Extract the (X, Y) coordinate from the center of the cell holding the provided text.  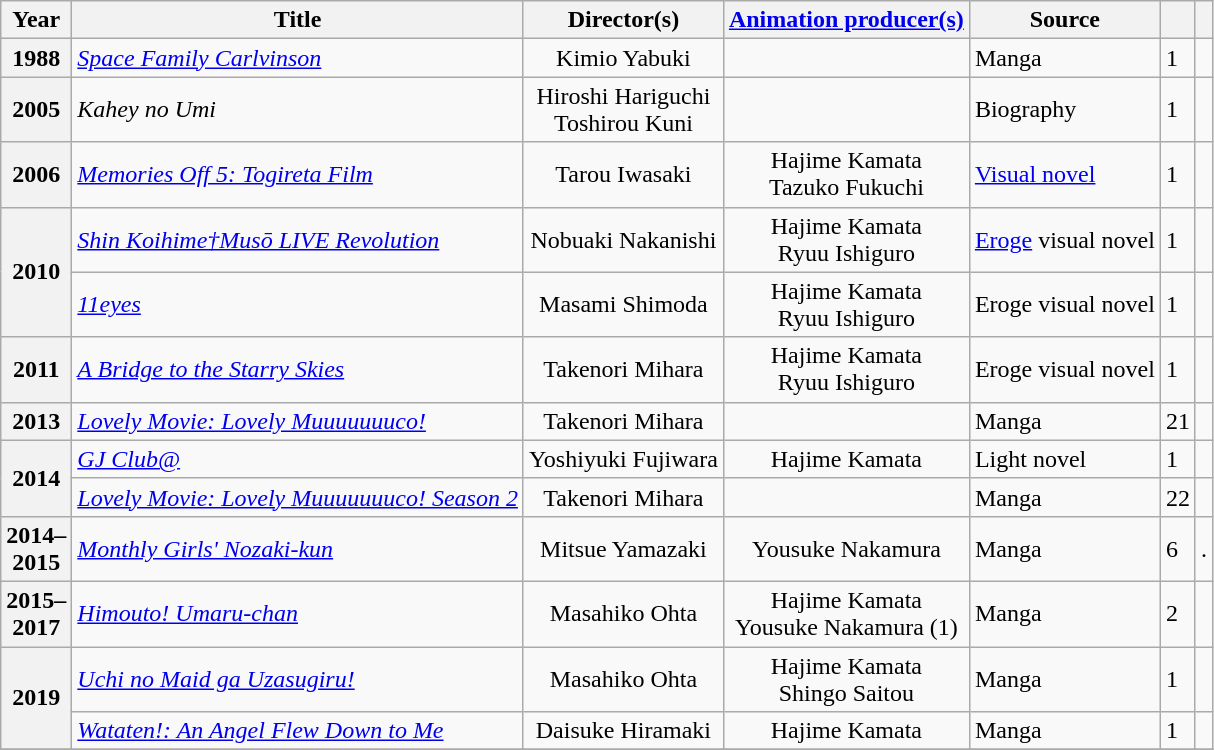
Yoshiyuki Fujiwara (623, 459)
A Bridge to the Starry Skies (298, 370)
Hajime KamataTazuko Fukuchi (846, 174)
1988 (36, 58)
Space Family Carlvinson (298, 58)
Title (298, 20)
2010 (36, 272)
11eyes (298, 304)
Uchi no Maid ga Uzasugiru! (298, 678)
Masami Shimoda (623, 304)
2014–2015 (36, 548)
Biography (1064, 110)
Animation producer(s) (846, 20)
Hajime KamataShingo Saitou (846, 678)
Yousuke Nakamura (846, 548)
Visual novel (1064, 174)
Director(s) (623, 20)
2 (1178, 614)
2011 (36, 370)
2013 (36, 421)
Kimio Yabuki (623, 58)
2019 (36, 698)
Daisuke Hiramaki (623, 731)
Kahey no Umi (298, 110)
Light novel (1064, 459)
22 (1178, 497)
Year (36, 20)
Shin Koihime†Musō LIVE Revolution (298, 240)
Lovely Movie: Lovely Muuuuuuuco! (298, 421)
. (1204, 548)
Tarou Iwasaki (623, 174)
Hiroshi HariguchiToshirou Kuni (623, 110)
2006 (36, 174)
2015–2017 (36, 614)
2014 (36, 478)
21 (1178, 421)
Source (1064, 20)
Wataten!: An Angel Flew Down to Me (298, 731)
6 (1178, 548)
Nobuaki Nakanishi (623, 240)
Himouto! Umaru-chan (298, 614)
Monthly Girls' Nozaki-kun (298, 548)
Hajime KamataYousuke Nakamura (1) (846, 614)
Mitsue Yamazaki (623, 548)
Lovely Movie: Lovely Muuuuuuuco! Season 2 (298, 497)
2005 (36, 110)
Memories Off 5: Togireta Film (298, 174)
GJ Club@ (298, 459)
